Provide the (X, Y) coordinate of the cell's center where the given text is located.  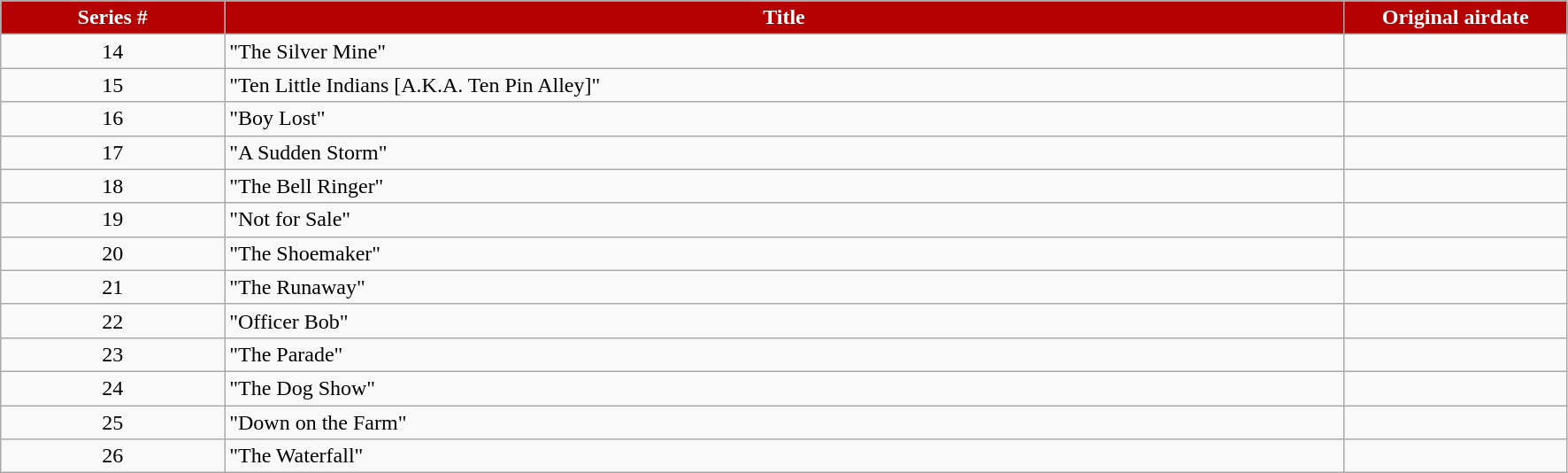
17 (113, 152)
"Down on the Farm" (784, 423)
15 (113, 85)
19 (113, 220)
14 (113, 51)
16 (113, 119)
"Ten Little Indians [A.K.A. Ten Pin Alley]" (784, 85)
22 (113, 321)
"The Waterfall" (784, 456)
"The Shoemaker" (784, 253)
Series # (113, 18)
"Officer Bob" (784, 321)
18 (113, 186)
"A Sudden Storm" (784, 152)
"The Bell Ringer" (784, 186)
21 (113, 287)
"The Runaway" (784, 287)
Title (784, 18)
"The Parade" (784, 354)
Original airdate (1455, 18)
26 (113, 456)
24 (113, 388)
"The Dog Show" (784, 388)
"Not for Sale" (784, 220)
25 (113, 423)
23 (113, 354)
"The Silver Mine" (784, 51)
20 (113, 253)
"Boy Lost" (784, 119)
